Capture the cell that displays the provided text and extract its (X, Y) central coordinate. 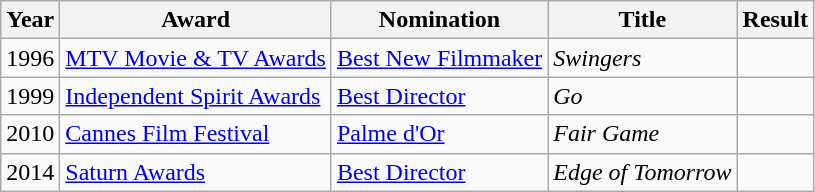
Go (642, 96)
2014 (30, 172)
Year (30, 20)
Best New Filmmaker (439, 58)
1999 (30, 96)
Award (196, 20)
2010 (30, 134)
Independent Spirit Awards (196, 96)
Palme d'Or (439, 134)
Result (775, 20)
1996 (30, 58)
Cannes Film Festival (196, 134)
Saturn Awards (196, 172)
Title (642, 20)
Edge of Tomorrow (642, 172)
MTV Movie & TV Awards (196, 58)
Nomination (439, 20)
Fair Game (642, 134)
Swingers (642, 58)
